From the cell containing the given text, extract its center point as (x, y) coordinate. 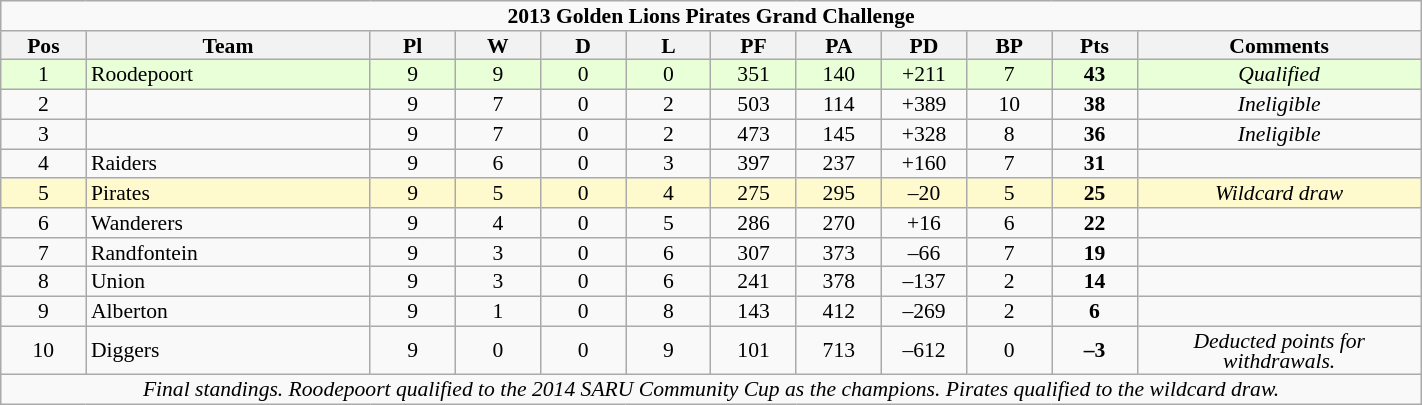
22 (1094, 223)
PA (838, 46)
–20 (924, 193)
241 (754, 282)
38 (1094, 105)
503 (754, 105)
Deducted points for withdrawals. (1279, 350)
Alberton (228, 312)
+160 (924, 164)
Qualified (1279, 75)
14 (1094, 282)
295 (838, 193)
–3 (1094, 350)
114 (838, 105)
–137 (924, 282)
+389 (924, 105)
Roodepoort (228, 75)
PD (924, 46)
397 (754, 164)
–269 (924, 312)
378 (838, 282)
Wildcard draw (1279, 193)
Union (228, 282)
140 (838, 75)
PF (754, 46)
286 (754, 223)
Pirates (228, 193)
373 (838, 253)
473 (754, 134)
Team (228, 46)
351 (754, 75)
BP (1010, 46)
43 (1094, 75)
D (584, 46)
Pos (44, 46)
W (498, 46)
Pl (412, 46)
412 (838, 312)
145 (838, 134)
Final standings. Roodepoort qualified to the 2014 SARU Community Cup as the champions. Pirates qualified to the wildcard draw. (711, 390)
31 (1094, 164)
19 (1094, 253)
Comments (1279, 46)
36 (1094, 134)
–66 (924, 253)
+211 (924, 75)
237 (838, 164)
2013 Golden Lions Pirates Grand Challenge (711, 16)
Raiders (228, 164)
+16 (924, 223)
713 (838, 350)
Randfontein (228, 253)
25 (1094, 193)
275 (754, 193)
–612 (924, 350)
270 (838, 223)
L (668, 46)
143 (754, 312)
Pts (1094, 46)
Diggers (228, 350)
101 (754, 350)
Wanderers (228, 223)
+328 (924, 134)
307 (754, 253)
